Scan for the cell matching the given text and deliver its (x, y) coordinate at center. 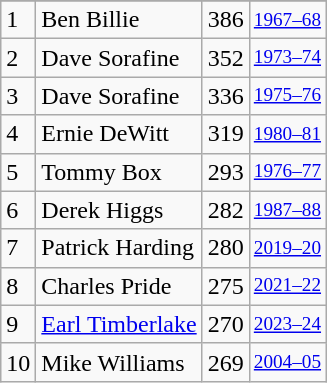
1973–74 (287, 58)
2021–22 (287, 286)
1987–88 (287, 210)
1980–81 (287, 134)
280 (226, 248)
275 (226, 286)
Ben Billie (119, 20)
352 (226, 58)
386 (226, 20)
2004–05 (287, 362)
Earl Timberlake (119, 324)
5 (18, 172)
Mike Williams (119, 362)
Derek Higgs (119, 210)
319 (226, 134)
4 (18, 134)
1976–77 (287, 172)
Charles Pride (119, 286)
2023–24 (287, 324)
3 (18, 96)
Ernie DeWitt (119, 134)
9 (18, 324)
8 (18, 286)
7 (18, 248)
10 (18, 362)
1 (18, 20)
282 (226, 210)
Tommy Box (119, 172)
336 (226, 96)
2019–20 (287, 248)
269 (226, 362)
Patrick Harding (119, 248)
293 (226, 172)
2 (18, 58)
1967–68 (287, 20)
270 (226, 324)
6 (18, 210)
1975–76 (287, 96)
